Pinpoint the cell where the given text exists, returning its (X, Y) midpoint coordinate. 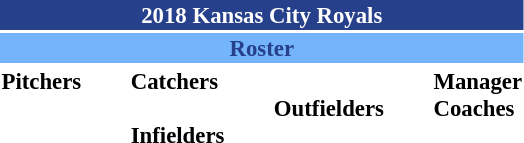
2018 Kansas City Royals (262, 15)
Roster (262, 48)
